Output the (X, Y) coordinate of the center of the cell containing the given text.  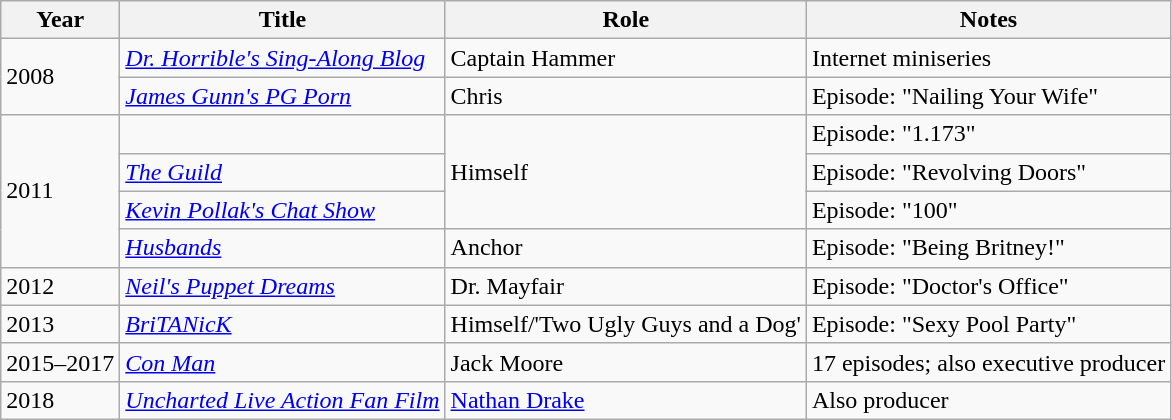
Dr. Mayfair (626, 286)
Husbands (282, 248)
Nathan Drake (626, 400)
Episode: "100" (988, 210)
Captain Hammer (626, 58)
Also producer (988, 400)
James Gunn's PG Porn (282, 96)
2008 (60, 77)
Jack Moore (626, 362)
Chris (626, 96)
Title (282, 20)
Episode: "1.173" (988, 134)
2015–2017 (60, 362)
The Guild (282, 172)
Dr. Horrible's Sing-Along Blog (282, 58)
Episode: "Revolving Doors" (988, 172)
Himself/'Two Ugly Guys and a Dog' (626, 324)
Internet miniseries (988, 58)
BriTANicK (282, 324)
2013 (60, 324)
2011 (60, 191)
Neil's Puppet Dreams (282, 286)
2018 (60, 400)
Notes (988, 20)
Episode: "Nailing Your Wife" (988, 96)
Himself (626, 172)
Uncharted Live Action Fan Film (282, 400)
2012 (60, 286)
Episode: "Being Britney!" (988, 248)
17 episodes; also executive producer (988, 362)
Anchor (626, 248)
Episode: "Doctor's Office" (988, 286)
Role (626, 20)
Con Man (282, 362)
Kevin Pollak's Chat Show (282, 210)
Episode: "Sexy Pool Party" (988, 324)
Year (60, 20)
